Scan for the cell matching the given text and deliver its (X, Y) coordinate at center. 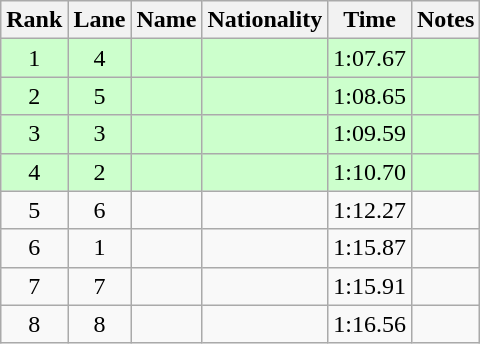
1:12.27 (370, 210)
1:15.87 (370, 248)
1:16.56 (370, 324)
Name (166, 20)
Lane (100, 20)
1:10.70 (370, 172)
1:09.59 (370, 134)
Rank (34, 20)
1:07.67 (370, 58)
Notes (445, 20)
Time (370, 20)
1:08.65 (370, 96)
Nationality (265, 20)
1:15.91 (370, 286)
